Find where the given text appears and provide that cell's center as [X, Y] coordinate. 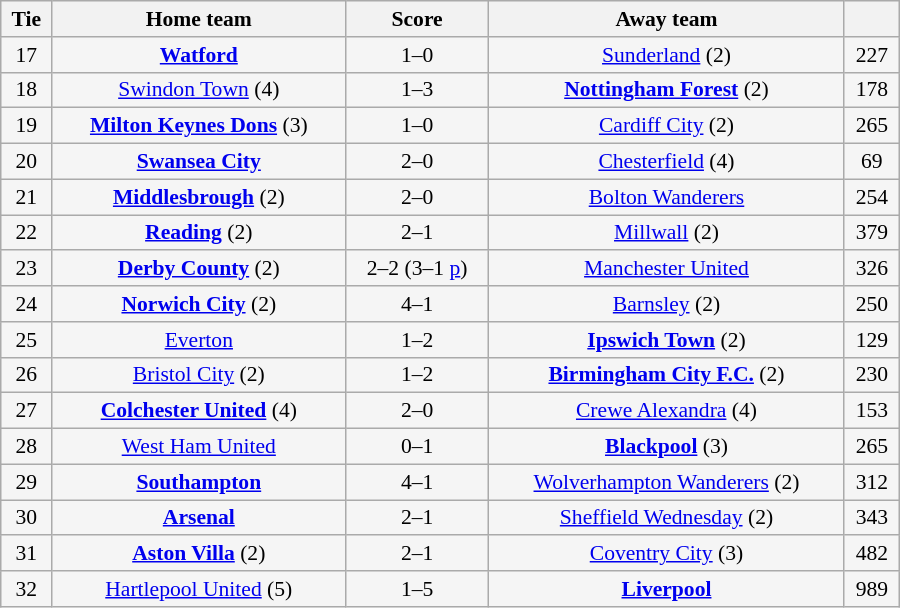
17 [26, 55]
27 [26, 411]
West Ham United [199, 447]
129 [872, 340]
24 [26, 304]
Blackpool (3) [667, 447]
Sheffield Wednesday (2) [667, 518]
Manchester United [667, 269]
227 [872, 55]
230 [872, 375]
Home team [199, 19]
343 [872, 518]
Coventry City (3) [667, 554]
Southampton [199, 482]
Bolton Wanderers [667, 197]
25 [26, 340]
Tie [26, 19]
Middlesbrough (2) [199, 197]
Score [418, 19]
254 [872, 197]
2–2 (3–1 p) [418, 269]
32 [26, 589]
1–5 [418, 589]
23 [26, 269]
0–1 [418, 447]
Swindon Town (4) [199, 90]
989 [872, 589]
Norwich City (2) [199, 304]
Nottingham Forest (2) [667, 90]
Arsenal [199, 518]
Derby County (2) [199, 269]
69 [872, 162]
29 [26, 482]
312 [872, 482]
30 [26, 518]
Reading (2) [199, 233]
18 [26, 90]
26 [26, 375]
Aston Villa (2) [199, 554]
Birmingham City F.C. (2) [667, 375]
Everton [199, 340]
326 [872, 269]
Hartlepool United (5) [199, 589]
Watford [199, 55]
Cardiff City (2) [667, 126]
Barnsley (2) [667, 304]
Millwall (2) [667, 233]
28 [26, 447]
Wolverhampton Wanderers (2) [667, 482]
153 [872, 411]
19 [26, 126]
Milton Keynes Dons (3) [199, 126]
Chesterfield (4) [667, 162]
Ipswich Town (2) [667, 340]
482 [872, 554]
250 [872, 304]
Bristol City (2) [199, 375]
178 [872, 90]
Crewe Alexandra (4) [667, 411]
Sunderland (2) [667, 55]
379 [872, 233]
Swansea City [199, 162]
1–3 [418, 90]
Away team [667, 19]
31 [26, 554]
20 [26, 162]
Liverpool [667, 589]
Colchester United (4) [199, 411]
22 [26, 233]
21 [26, 197]
